From the cell containing the given text, extract its center point as (x, y) coordinate. 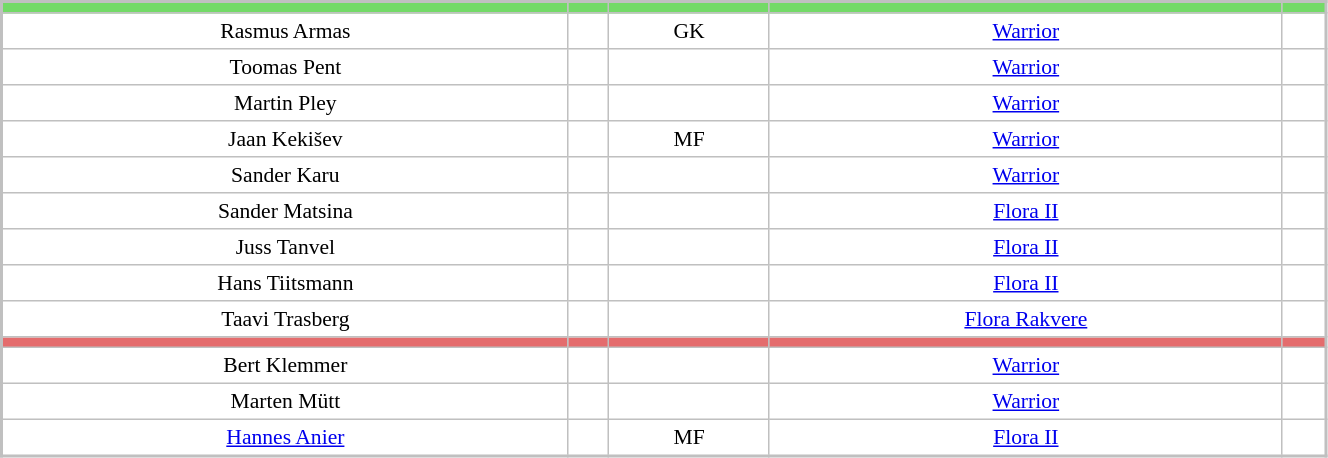
Juss Tanvel (286, 247)
Sander Matsina (286, 211)
Hannes Anier (286, 438)
Bert Klemmer (286, 365)
Sander Karu (286, 175)
Martin Pley (286, 103)
GK (689, 31)
Toomas Pent (286, 67)
Taavi Trasberg (286, 319)
Rasmus Armas (286, 31)
Hans Tiitsmann (286, 283)
Jaan Kekišev (286, 139)
Marten Mütt (286, 401)
Flora Rakvere (1026, 319)
